Determine the [X, Y] coordinate at the center of the cell enclosing the given text.  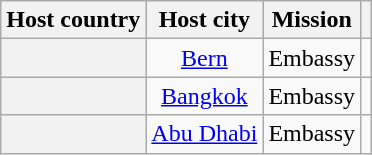
Bangkok [204, 96]
Host country [74, 20]
Host city [204, 20]
Abu Dhabi [204, 134]
Bern [204, 58]
Mission [312, 20]
